Provide the (X, Y) coordinate of the cell's center where the given text is located.  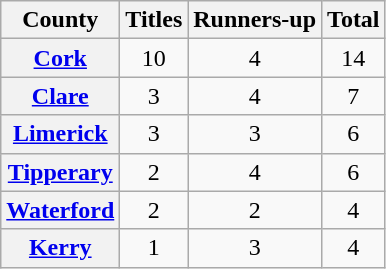
County (60, 20)
14 (354, 58)
Limerick (60, 134)
1 (154, 248)
Cork (60, 58)
Clare (60, 96)
Titles (154, 20)
Waterford (60, 210)
Runners-up (255, 20)
Kerry (60, 248)
Total (354, 20)
7 (354, 96)
10 (154, 58)
Tipperary (60, 172)
